Pinpoint the cell where the given text exists, returning its [X, Y] midpoint coordinate. 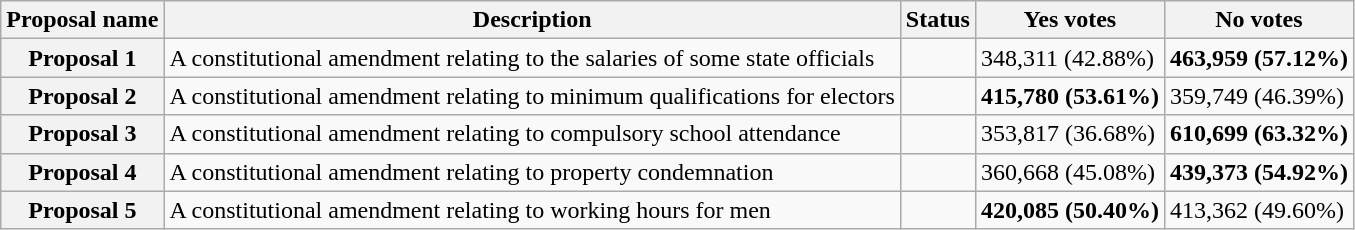
610,699 (63.32%) [1258, 134]
Proposal 2 [82, 96]
415,780 (53.61%) [1070, 96]
359,749 (46.39%) [1258, 96]
A constitutional amendment relating to minimum qualifications for electors [532, 96]
360,668 (45.08%) [1070, 172]
348,311 (42.88%) [1070, 58]
Proposal name [82, 20]
463,959 (57.12%) [1258, 58]
353,817 (36.68%) [1070, 134]
Proposal 1 [82, 58]
Status [938, 20]
Proposal 5 [82, 210]
Proposal 3 [82, 134]
439,373 (54.92%) [1258, 172]
Description [532, 20]
A constitutional amendment relating to the salaries of some state officials [532, 58]
A constitutional amendment relating to property condemnation [532, 172]
413,362 (49.60%) [1258, 210]
Proposal 4 [82, 172]
No votes [1258, 20]
A constitutional amendment relating to working hours for men [532, 210]
Yes votes [1070, 20]
A constitutional amendment relating to compulsory school attendance [532, 134]
420,085 (50.40%) [1070, 210]
